Scan for the cell matching the given text and deliver its [x, y] coordinate at center. 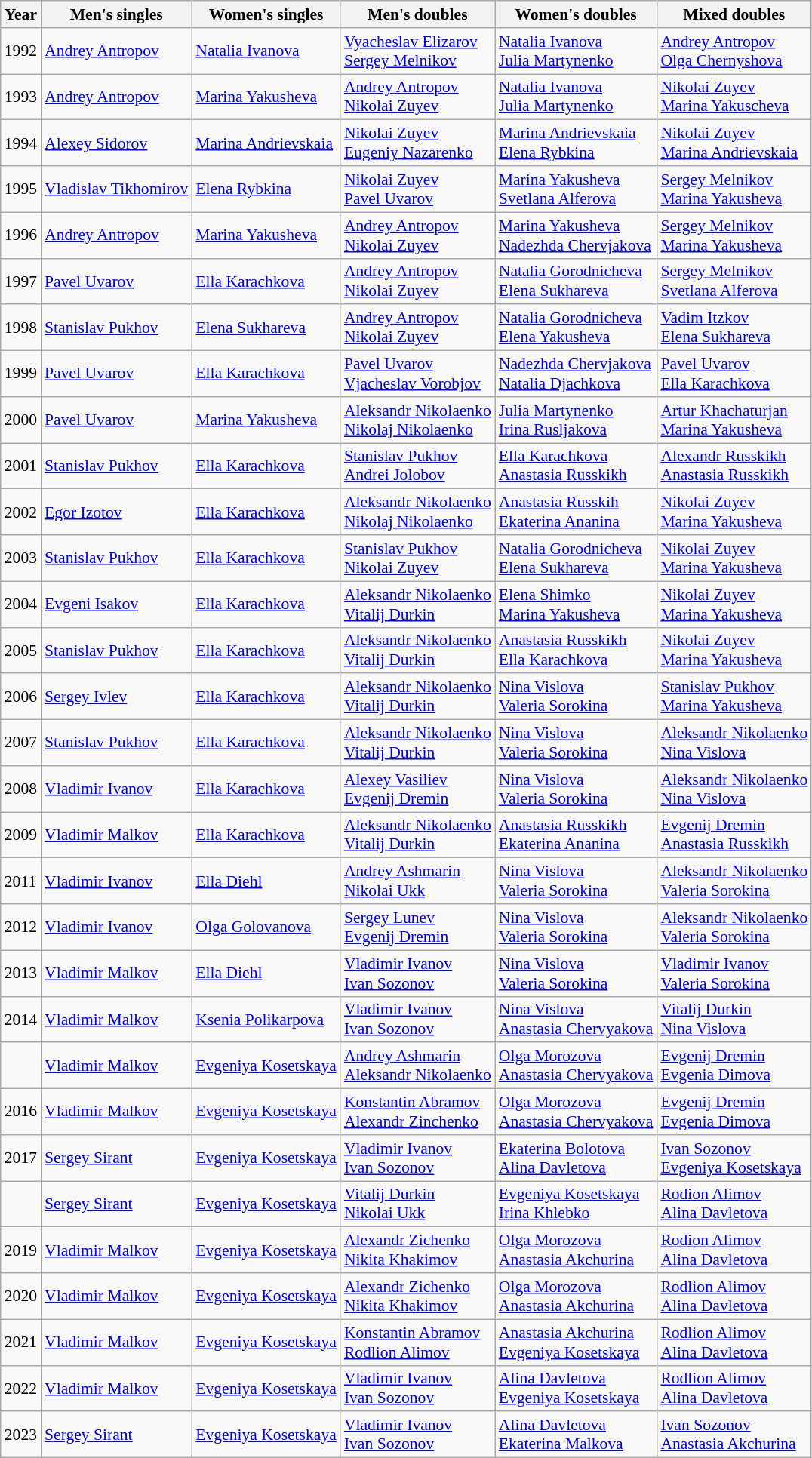
Natalia Ivanova [266, 51]
2023 [21, 1435]
Ella Karachkova Anastasia Russkikh [577, 466]
Marina Yakusheva Svetlana Alferova [577, 189]
Stanislav Pukhov Andrei Jolobov [418, 466]
2005 [21, 651]
Konstantin AbramovRodlion Alimov [418, 1342]
Elena Rybkina [266, 189]
Evgeni Isakov [116, 604]
1998 [21, 328]
2016 [21, 1112]
Vladimir Ivanov Valeria Sorokina [734, 974]
Andrey AshmarinAleksandr Nikolaenko [418, 1066]
Vitalij Durkin Nikolai Ukk [418, 1204]
Sergey Melnikov Svetlana Alferova [734, 281]
Vyacheslav Elizarov Sergey Melnikov [418, 51]
Alexey Sidorov [116, 143]
Sergey Lunev Evgenij Dremin [418, 927]
Women's singles [266, 14]
1999 [21, 374]
Olga Golovanova [266, 927]
2008 [21, 789]
Pavel Uvarov Ella Karachkova [734, 374]
Ivan SozonovAnastasia Akchurina [734, 1435]
Mixed doubles [734, 14]
2006 [21, 697]
2022 [21, 1389]
1994 [21, 143]
2020 [21, 1297]
Vadim Itzkov Elena Sukhareva [734, 328]
Konstantin AbramovAlexandr Zinchenko [418, 1112]
2007 [21, 743]
2012 [21, 927]
1993 [21, 97]
Andrey Antropov Olga Chernyshova [734, 51]
Nina Vislova Anastasia Chervyakova [577, 1019]
Natalia Gorodnicheva Elena Yakusheva [577, 328]
2021 [21, 1342]
Alexey Vasiliev Evgenij Dremin [418, 789]
1996 [21, 235]
Ivan SozonovEvgeniya Kosetskaya [734, 1158]
2002 [21, 512]
Stanislav Pukhov Nikolai Zuyev [418, 558]
Nadezhda Chervjakova Natalia Djachkova [577, 374]
Elena Sukhareva [266, 328]
2011 [21, 881]
Stanislav Pukhov Marina Yakusheva [734, 697]
Ksenia Polikarpova [266, 1019]
2000 [21, 420]
2001 [21, 466]
Men's doubles [418, 14]
Anastasia Russkih Ekaterina Ananina [577, 512]
1995 [21, 189]
2017 [21, 1158]
Evgenij Dremin Anastasia Russkikh [734, 835]
Anastasia Russkikh Ekaterina Ananina [577, 835]
Women's doubles [577, 14]
Alina DavletovaEvgeniya Kosetskaya [577, 1389]
Men's singles [116, 14]
Marina Andrievskaia [266, 143]
1992 [21, 51]
Egor Izotov [116, 512]
2009 [21, 835]
Vladislav Tikhomirov [116, 189]
Ekaterina BolotovaAlina Davletova [577, 1158]
Artur Khachaturjan Marina Yakusheva [734, 420]
Nikolai Zuyev Marina Andrievskaia [734, 143]
Nikolai Zuyev Marina Yakuscheva [734, 97]
Evgeniya KosetskayaIrina Khlebko [577, 1204]
Julia Martynenko Irina Rusljakova [577, 420]
Pavel Uvarov Vjacheslav Vorobjov [418, 374]
2014 [21, 1019]
Vitalij DurkinNina Vislova [734, 1019]
Anastasia AkchurinaEvgeniya Kosetskaya [577, 1342]
Nikolai Zuyev Eugeniy Nazarenko [418, 143]
2004 [21, 604]
Sergey Ivlev [116, 697]
Alexandr Russkikh Anastasia Russkikh [734, 466]
Marina Andrievskaia Elena Rybkina [577, 143]
2019 [21, 1250]
Alina DavletovaEkaterina Malkova [577, 1435]
2003 [21, 558]
Nikolai Zuyev Pavel Uvarov [418, 189]
Elena Shimko Marina Yakusheva [577, 604]
2013 [21, 974]
Marina Yakusheva Nadezhda Chervjakova [577, 235]
Year [21, 14]
1997 [21, 281]
Andrey Ashmarin Nikolai Ukk [418, 881]
Anastasia Russkikh Ella Karachkova [577, 651]
